Find where the given text appears and provide that cell's center as [X, Y] coordinate. 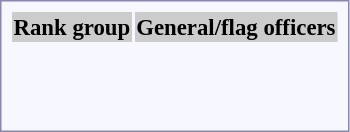
General/flag officers [236, 27]
Rank group [72, 27]
